Output the [x, y] coordinate of the center of the cell containing the given text.  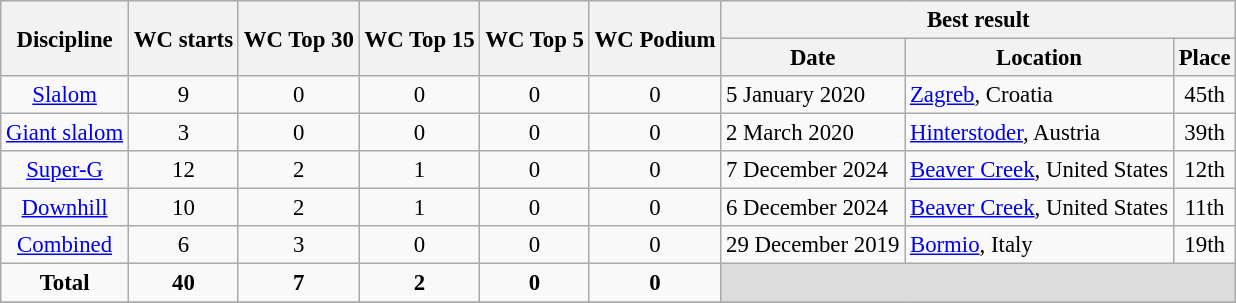
Combined [65, 245]
Best result [978, 20]
Bormio, Italy [1040, 245]
40 [183, 283]
5 January 2020 [813, 95]
45th [1204, 95]
WC Top 30 [298, 38]
19th [1204, 245]
11th [1204, 208]
Date [813, 58]
7 December 2024 [813, 170]
Hinterstoder, Austria [1040, 133]
Zagreb, Croatia [1040, 95]
Place [1204, 58]
6 [183, 245]
Location [1040, 58]
Total [65, 283]
WC starts [183, 38]
Giant slalom [65, 133]
Downhill [65, 208]
WC Top 15 [420, 38]
WC Top 5 [534, 38]
39th [1204, 133]
10 [183, 208]
Super-G [65, 170]
9 [183, 95]
6 December 2024 [813, 208]
Slalom [65, 95]
12th [1204, 170]
Discipline [65, 38]
7 [298, 283]
2 March 2020 [813, 133]
12 [183, 170]
WC Podium [654, 38]
29 December 2019 [813, 245]
